Provide the (x, y) coordinate of the cell's center where the given text is located.  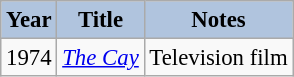
Title (100, 20)
Notes (218, 20)
1974 (29, 58)
The Cay (100, 58)
Television film (218, 58)
Year (29, 20)
